Capture the cell that displays the provided text and extract its (x, y) central coordinate. 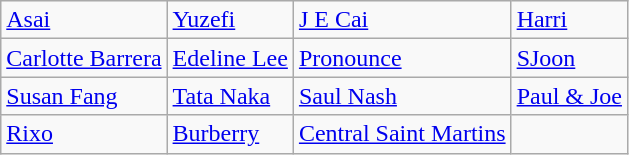
Burberry (230, 134)
Asai (84, 20)
J E Cai (402, 20)
Central Saint Martins (402, 134)
Harri (569, 20)
Pronounce (402, 58)
Rixo (84, 134)
Paul & Joe (569, 96)
SJoon (569, 58)
Carlotte Barrera (84, 58)
Saul Nash (402, 96)
Tata Naka (230, 96)
Yuzefi (230, 20)
Edeline Lee (230, 58)
Susan Fang (84, 96)
